For the text-containing cell, return its midpoint in [X, Y] coordinate format. 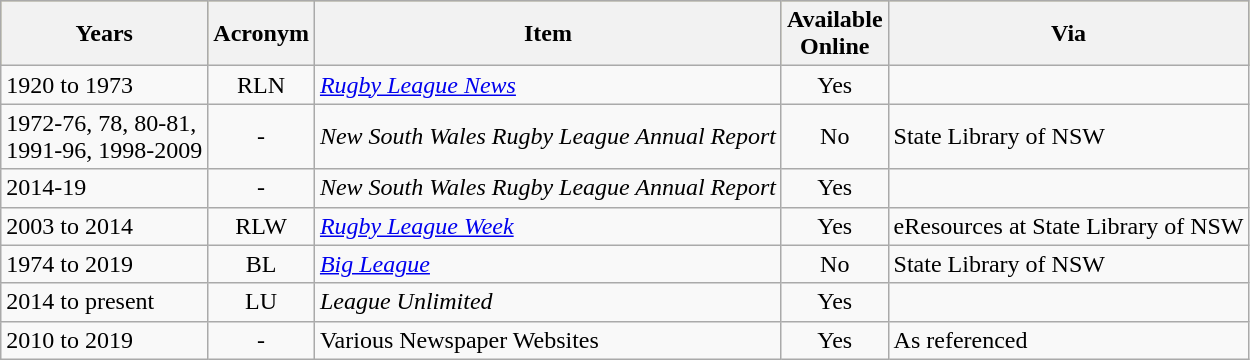
Acronym [262, 34]
2003 to 2014 [104, 226]
2014-19 [104, 188]
League Unlimited [548, 302]
Big League [548, 264]
Rugby League News [548, 85]
RLN [262, 85]
AvailableOnline [834, 34]
Item [548, 34]
2010 to 2019 [104, 340]
1972-76, 78, 80-81,1991-96, 1998-2009 [104, 136]
BL [262, 264]
1920 to 1973 [104, 85]
eResources at State Library of NSW [1068, 226]
Rugby League Week [548, 226]
As referenced [1068, 340]
RLW [262, 226]
2014 to present [104, 302]
Various Newspaper Websites [548, 340]
Years [104, 34]
Via [1068, 34]
LU [262, 302]
1974 to 2019 [104, 264]
